Output the (x, y) coordinate of the center of the cell containing the given text.  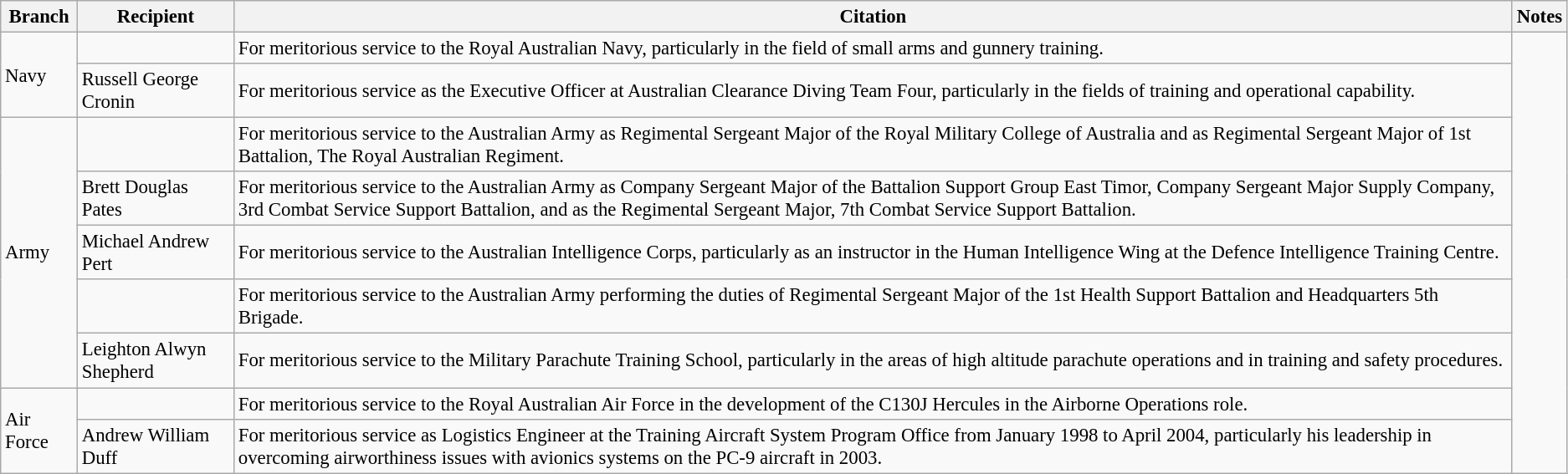
Russell George Cronin (156, 90)
Army (39, 252)
Recipient (156, 17)
Air Force (39, 431)
Navy (39, 75)
Citation (873, 17)
For meritorious service to the Royal Australian Navy, particularly in the field of small arms and gunnery training. (873, 48)
Leighton Alwyn Shepherd (156, 361)
Michael Andrew Pert (156, 252)
Branch (39, 17)
Andrew William Duff (156, 446)
Notes (1540, 17)
Brett Douglas Pates (156, 199)
For meritorious service to the Royal Australian Air Force in the development of the C130J Hercules in the Airborne Operations role. (873, 404)
